Return the [x, y] coordinate for the center point of the cell that contains the specified text.  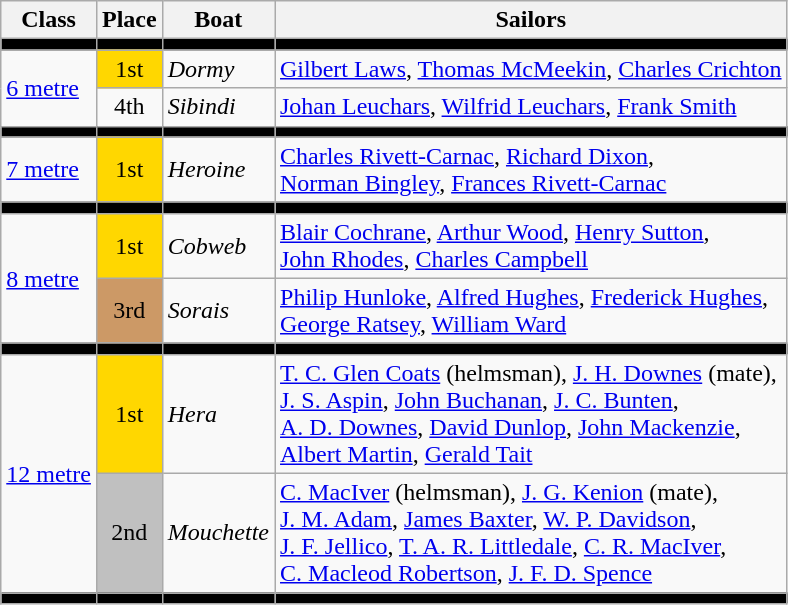
Blair Cochrane, Arthur Wood, Henry Sutton, John Rhodes, Charles Campbell [530, 246]
Sibindi [218, 107]
2nd [129, 532]
Boat [218, 20]
Philip Hunloke, Alfred Hughes, Frederick Hughes, George Ratsey, William Ward [530, 310]
3rd [129, 310]
Gilbert Laws, Thomas McMeekin, Charles Crichton [530, 69]
Sorais [218, 310]
Hera [218, 414]
Class [49, 20]
8 metre [49, 278]
Mouchette [218, 532]
Place [129, 20]
Cobweb [218, 246]
4th [129, 107]
6 metre [49, 88]
Charles Rivett-Carnac, Richard Dixon, Norman Bingley, Frances Rivett-Carnac [530, 170]
Heroine [218, 170]
Johan Leuchars, Wilfrid Leuchars, Frank Smith [530, 107]
Dormy [218, 69]
7 metre [49, 170]
12 metre [49, 473]
Sailors [530, 20]
